Return (x, y) of the center of cell containing provided text 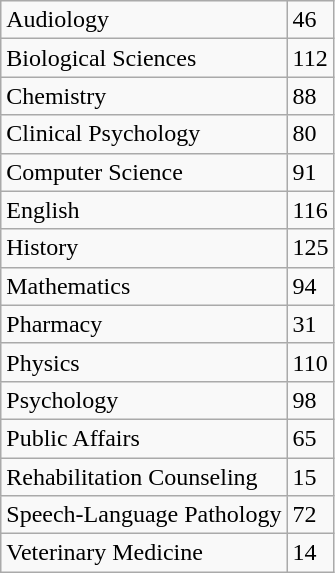
116 (310, 210)
Rehabilitation Counseling (144, 477)
110 (310, 362)
Public Affairs (144, 438)
91 (310, 172)
98 (310, 400)
31 (310, 324)
112 (310, 58)
Speech-Language Pathology (144, 515)
14 (310, 553)
72 (310, 515)
125 (310, 248)
Physics (144, 362)
94 (310, 286)
Psychology (144, 400)
Computer Science (144, 172)
65 (310, 438)
English (144, 210)
Audiology (144, 20)
Chemistry (144, 96)
Mathematics (144, 286)
88 (310, 96)
46 (310, 20)
Pharmacy (144, 324)
80 (310, 134)
15 (310, 477)
Biological Sciences (144, 58)
Veterinary Medicine (144, 553)
History (144, 248)
Clinical Psychology (144, 134)
